Capture the cell that displays the provided text and extract its (X, Y) central coordinate. 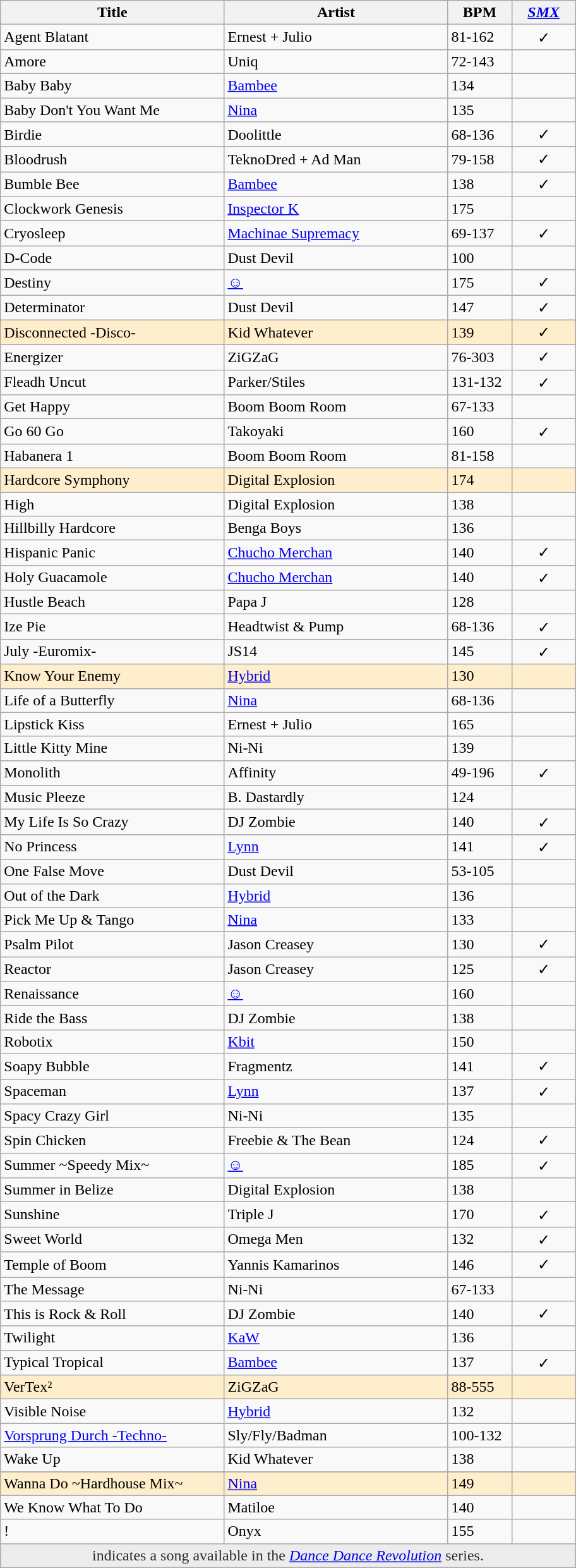
Sly/Fly/Badman (336, 1435)
Reactor (112, 969)
Hardcore Symphony (112, 480)
Affinity (336, 773)
Determinator (112, 307)
147 (480, 307)
Vorsprung Durch -Techno- (112, 1435)
Kbit (336, 1042)
Robotix (112, 1042)
Uniq (336, 61)
Artist (336, 13)
Wake Up (112, 1459)
Papa J (336, 602)
Onyx (336, 1531)
Inspector K (336, 209)
D-Code (112, 258)
Baby Don't You Want Me (112, 109)
Get Happy (112, 407)
170 (480, 1215)
SMX (543, 13)
72-143 (480, 61)
Amore (112, 61)
Ize Pie (112, 627)
Hustle Beach (112, 602)
Clockwork Genesis (112, 209)
Typical Tropical (112, 1363)
134 (480, 85)
Omega Men (336, 1239)
! (112, 1531)
Hillbilly Hardcore (112, 528)
185 (480, 1165)
VerTex² (112, 1387)
Pick Me Up & Tango (112, 920)
Summer in Belize (112, 1190)
Know Your Enemy (112, 676)
Headtwist & Pump (336, 627)
The Message (112, 1289)
88-555 (480, 1387)
Title (112, 13)
High (112, 504)
Cryosleep (112, 233)
Energizer (112, 358)
Matiloe (336, 1507)
131-132 (480, 382)
Wanna Do ~Hardhouse Mix~ (112, 1483)
B. Dastardly (336, 798)
Parker/Stiles (336, 382)
Spin Chicken (112, 1141)
Ride the Bass (112, 1018)
Sweet World (112, 1239)
Bloodrush (112, 159)
79-158 (480, 159)
81-162 (480, 37)
165 (480, 724)
Renaissance (112, 994)
Soapy Bubble (112, 1066)
Lipstick Kiss (112, 724)
69-137 (480, 233)
149 (480, 1483)
Fragmentz (336, 1066)
128 (480, 602)
JS14 (336, 652)
76-303 (480, 358)
Machinae Supremacy (336, 233)
BPM (480, 13)
July -Euromix- (112, 652)
Life of a Butterfly (112, 700)
One False Move (112, 872)
Spacy Crazy Girl (112, 1116)
We Know What To Do (112, 1507)
Little Kitty Mine (112, 748)
Habanera 1 (112, 456)
No Princess (112, 847)
Visible Noise (112, 1411)
Out of the Dark (112, 896)
Summer ~Speedy Mix~ (112, 1165)
146 (480, 1265)
174 (480, 480)
150 (480, 1042)
Destiny (112, 283)
Fleadh Uncut (112, 382)
Agent Blatant (112, 37)
indicates a song available in the Dance Dance Revolution series. (288, 1555)
KaW (336, 1338)
125 (480, 969)
Go 60 Go (112, 432)
49-196 (480, 773)
Twilight (112, 1338)
100-132 (480, 1435)
Triple J (336, 1215)
Benga Boys (336, 528)
53-105 (480, 872)
145 (480, 652)
Doolittle (336, 135)
81-158 (480, 456)
TeknoDred + Ad Man (336, 159)
Hispanic Panic (112, 553)
Takoyaki (336, 432)
Music Pleeze (112, 798)
Sunshine (112, 1215)
This is Rock & Roll (112, 1314)
Psalm Pilot (112, 944)
My Life Is So Crazy (112, 822)
Disconnected -Disco- (112, 332)
155 (480, 1531)
Temple of Boom (112, 1265)
Monolith (112, 773)
Freebie & The Bean (336, 1141)
Bumble Bee (112, 185)
Holy Guacamole (112, 578)
Spaceman (112, 1091)
133 (480, 920)
Birdie (112, 135)
Yannis Kamarinos (336, 1265)
Baby Baby (112, 85)
100 (480, 258)
